Return (x, y) of the center of cell containing provided text 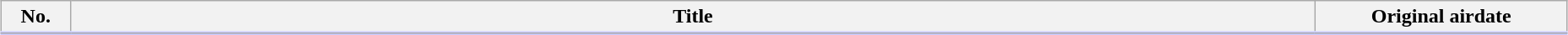
No. (35, 17)
Title (693, 17)
Original airdate (1441, 17)
